Extract the (X, Y) coordinate from the center of the cell holding the provided text.  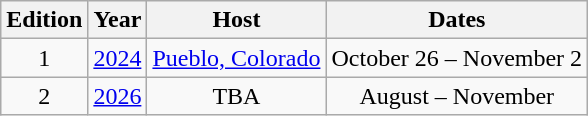
Edition (44, 20)
Year (118, 20)
2024 (118, 58)
1 (44, 58)
October 26 – November 2 (457, 58)
2026 (118, 96)
Pueblo, Colorado (236, 58)
Host (236, 20)
TBA (236, 96)
August – November (457, 96)
Dates (457, 20)
2 (44, 96)
